Detect which cell encompasses the target text, then output its [x, y] center coordinate. 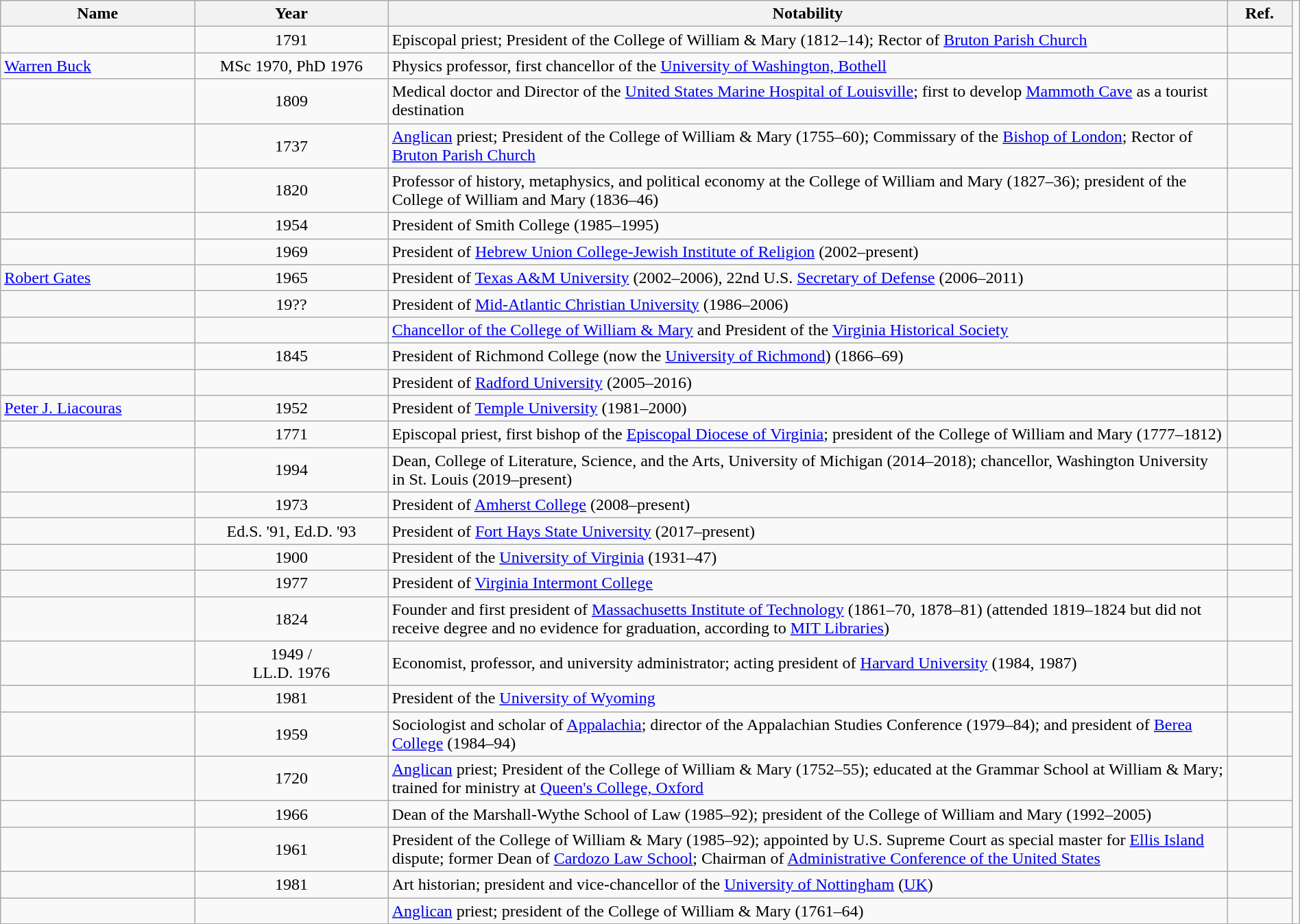
President of Texas A&M University (2002–2006), 22nd U.S. Secretary of Defense (2006–2011) [808, 278]
Ref. [1260, 14]
Robert Gates [97, 278]
President of Hebrew Union College-Jewish Institute of Religion (2002–present) [808, 252]
1809 [292, 101]
1952 [292, 409]
Sociologist and scholar of Appalachia; director of the Appalachian Studies Conference (1979–84); and president of Berea College (1984–94) [808, 733]
1965 [292, 278]
Anglican priest; president of the College of William & Mary (1761–64) [808, 911]
President of the University of Wyoming [808, 698]
Physics professor, first chancellor of the University of Washington, Bothell [808, 66]
President of Richmond College (now the University of Richmond) (1866–69) [808, 356]
1845 [292, 356]
President of Mid-Atlantic Christian University (1986–2006) [808, 304]
Chancellor of the College of William & Mary and President of the Virginia Historical Society [808, 330]
President of Temple University (1981–2000) [808, 409]
1949 /LL.D. 1976 [292, 664]
Notability [808, 14]
Dean of the Marshall-Wythe School of Law (1985–92); president of the College of William and Mary (1992–2005) [808, 814]
1737 [292, 145]
Dean, College of Literature, Science, and the Arts, University of Michigan (2014–2018); chancellor, Washington University in St. Louis (2019–present) [808, 470]
Peter J. Liacouras [97, 409]
1969 [292, 252]
1954 [292, 226]
Warren Buck [97, 66]
Episcopal priest, first bishop of the Episcopal Diocese of Virginia; president of the College of William and Mary (1777–1812) [808, 435]
1900 [292, 557]
Anglican priest; President of the College of William & Mary (1755–60); Commissary of the Bishop of London; Rector of Bruton Parish Church [808, 145]
1977 [292, 583]
1959 [292, 733]
1973 [292, 505]
President of Fort Hays State University (2017–present) [808, 531]
Art historian; president and vice-chancellor of the University of Nottingham (UK) [808, 884]
Economist, professor, and university administrator; acting president of Harvard University (1984, 1987) [808, 664]
1824 [292, 618]
1771 [292, 435]
1966 [292, 814]
1720 [292, 779]
1791 [292, 40]
19?? [292, 304]
Episcopal priest; President of the College of William & Mary (1812–14); Rector of Bruton Parish Church [808, 40]
1961 [292, 849]
1994 [292, 470]
President of Radford University (2005–2016) [808, 382]
Name [97, 14]
MSc 1970, PhD 1976 [292, 66]
Ed.S. '91, Ed.D. '93 [292, 531]
President of Smith College (1985–1995) [808, 226]
Medical doctor and Director of the United States Marine Hospital of Louisville; first to develop Mammoth Cave as a tourist destination [808, 101]
Year [292, 14]
1820 [292, 191]
President of Amherst College (2008–present) [808, 505]
President of the University of Virginia (1931–47) [808, 557]
President of Virginia Intermont College [808, 583]
